Search for the cell housing the specified text and yield its [X, Y] center coordinate. 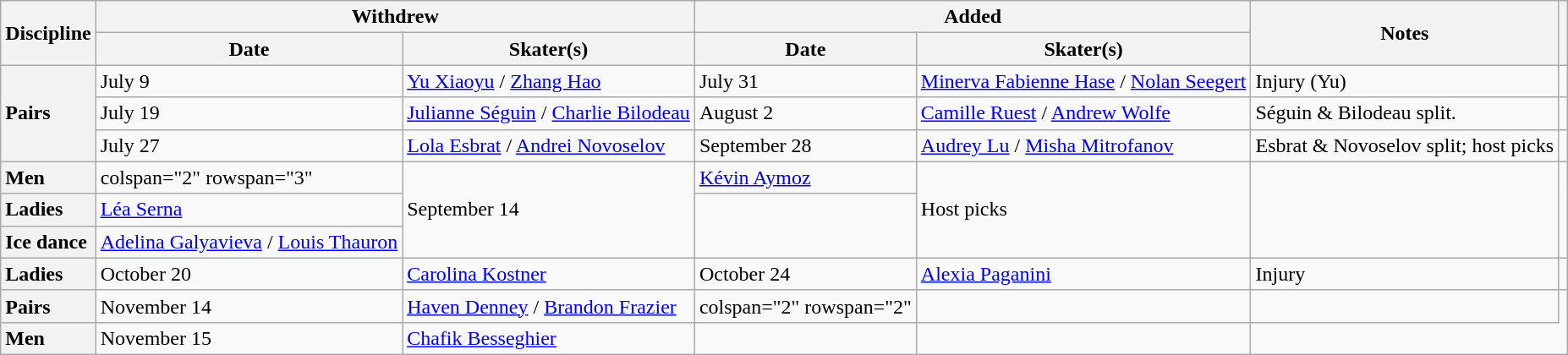
October 24 [805, 274]
July 27 [249, 145]
August 2 [805, 113]
July 9 [249, 81]
colspan="2" rowspan="2" [805, 306]
Julianne Séguin / Charlie Bilodeau [549, 113]
Injury (Yu) [1405, 81]
Minerva Fabienne Hase / Nolan Seegert [1083, 81]
Léa Serna [249, 210]
Audrey Lu / Misha Mitrofanov [1083, 145]
colspan="2" rowspan="3" [249, 177]
Haven Denney / Brandon Frazier [549, 306]
September 28 [805, 145]
Yu Xiaoyu / Zhang Hao [549, 81]
Withdrew [395, 17]
Ice dance [48, 242]
Injury [1405, 274]
Discipline [48, 33]
September 14 [549, 210]
Camille Ruest / Andrew Wolfe [1083, 113]
Carolina Kostner [549, 274]
Alexia Paganini [1083, 274]
Séguin & Bilodeau split. [1405, 113]
Lola Esbrat / Andrei Novoselov [549, 145]
Adelina Galyavieva / Louis Thauron [249, 242]
Host picks [1083, 210]
Chafik Besseghier [549, 338]
November 15 [249, 338]
Esbrat & Novoselov split; host picks [1405, 145]
Notes [1405, 33]
July 19 [249, 113]
October 20 [249, 274]
Kévin Aymoz [805, 177]
July 31 [805, 81]
November 14 [249, 306]
Added [973, 17]
